Search for the cell housing the specified text and yield its [x, y] center coordinate. 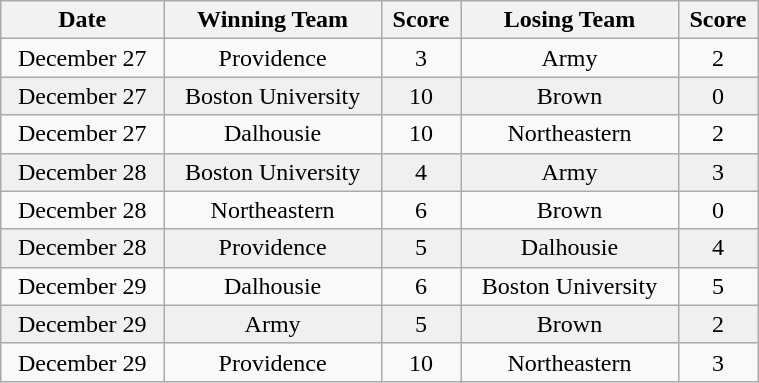
Winning Team [273, 20]
Losing Team [570, 20]
Date [82, 20]
